Find where the given text appears and provide that cell's center as [x, y] coordinate. 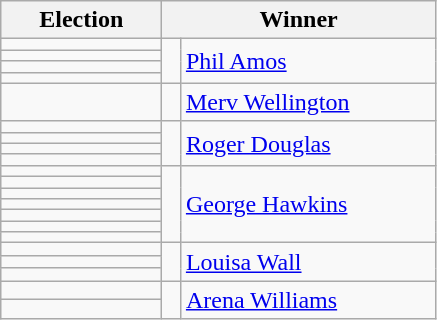
Winner [299, 20]
Roger Douglas [308, 143]
George Hawkins [308, 204]
Election [82, 20]
Louisa Wall [308, 262]
Arena Williams [308, 300]
Merv Wellington [308, 102]
Phil Amos [308, 61]
